Locate the cell with the specified text and output its (x, y) center coordinate. 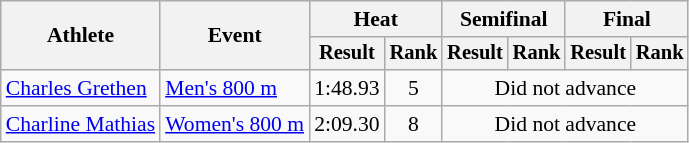
Charline Mathias (80, 124)
Heat (376, 19)
Men's 800 m (234, 88)
Women's 800 m (234, 124)
Charles Grethen (80, 88)
2:09.30 (346, 124)
Event (234, 36)
8 (414, 124)
Semifinal (504, 19)
Athlete (80, 36)
1:48.93 (346, 88)
5 (414, 88)
Final (626, 19)
